Search for the cell housing the specified text and yield its [x, y] center coordinate. 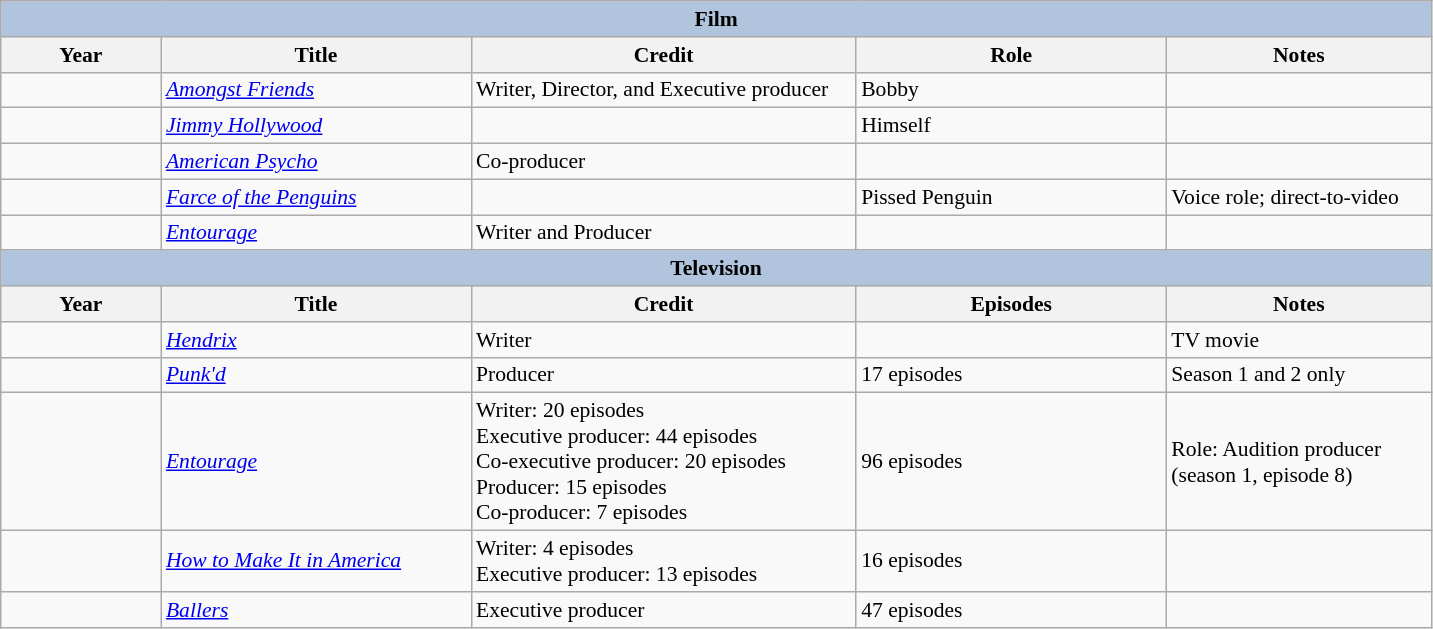
17 episodes [1011, 375]
Co-producer [664, 162]
47 episodes [1011, 610]
Role: Audition producer (season 1, episode 8) [1298, 462]
Ballers [316, 610]
96 episodes [1011, 462]
Writer and Producer [664, 233]
How to Make It in America [316, 562]
Farce of the Penguins [316, 197]
Voice role; direct-to-video [1298, 197]
16 episodes [1011, 562]
Executive producer [664, 610]
Producer [664, 375]
Bobby [1011, 90]
Role [1011, 55]
Punk'd [316, 375]
Writer: 20 episodesExecutive producer: 44 episodesCo-executive producer: 20 episodesProducer: 15 episodesCo-producer: 7 episodes [664, 462]
Film [716, 19]
Jimmy Hollywood [316, 126]
Pissed Penguin [1011, 197]
Television [716, 269]
Writer: 4 episodesExecutive producer: 13 episodes [664, 562]
Writer [664, 340]
Himself [1011, 126]
American Psycho [316, 162]
Writer, Director, and Executive producer [664, 90]
Season 1 and 2 only [1298, 375]
Amongst Friends [316, 90]
Episodes [1011, 304]
TV movie [1298, 340]
Hendrix [316, 340]
